For the text-containing cell, return its midpoint in (x, y) coordinate format. 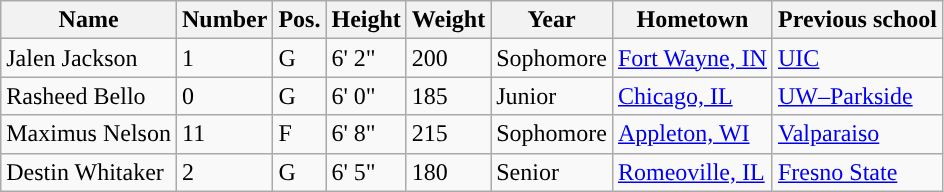
Previous school (857, 20)
185 (448, 96)
Senior (552, 172)
Pos. (300, 20)
Chicago, IL (692, 96)
Maximus Nelson (89, 134)
Name (89, 20)
Weight (448, 20)
Hometown (692, 20)
Number (224, 20)
215 (448, 134)
UIC (857, 58)
6' 5" (366, 172)
Valparaiso (857, 134)
Rasheed Bello (89, 96)
6' 2" (366, 58)
11 (224, 134)
Junior (552, 96)
Appleton, WI (692, 134)
Fort Wayne, IN (692, 58)
1 (224, 58)
Destin Whitaker (89, 172)
2 (224, 172)
200 (448, 58)
180 (448, 172)
Fresno State (857, 172)
6' 8" (366, 134)
0 (224, 96)
Year (552, 20)
F (300, 134)
Height (366, 20)
UW–Parkside (857, 96)
Jalen Jackson (89, 58)
6' 0" (366, 96)
Romeoville, IL (692, 172)
